Detect which cell encompasses the target text, then output its (x, y) center coordinate. 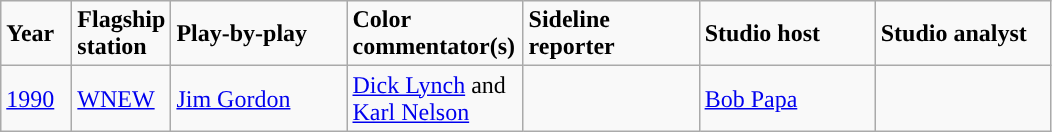
Dick Lynch and Karl Nelson (435, 98)
Flagship station (122, 34)
Jim Gordon (259, 98)
Studio host (787, 34)
Bob Papa (787, 98)
1990 (36, 98)
Sideline reporter (611, 34)
Year (36, 34)
Color commentator(s) (435, 34)
WNEW (122, 98)
Play-by-play (259, 34)
Studio analyst (963, 34)
